Detect which cell encompasses the target text, then output its (X, Y) center coordinate. 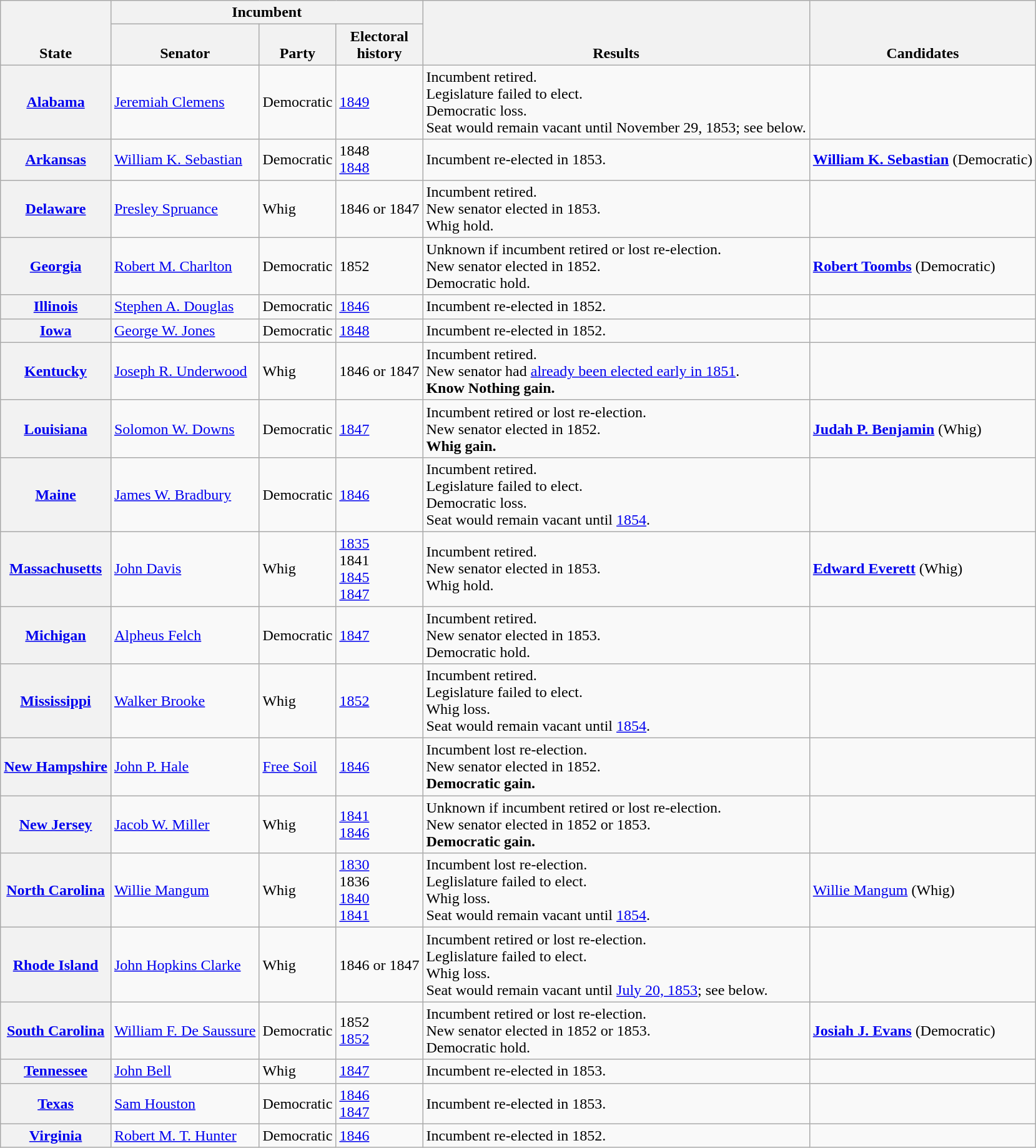
Delaware (56, 209)
William K. Sebastian (Democratic) (923, 160)
Incumbent retired.Legislature failed to elect.Democratic loss.Seat would remain vacant until November 29, 1853; see below. (616, 102)
Robert M. T. Hunter (185, 1136)
Incumbent lost re-election.Leglislature failed to elect.Whig loss.Seat would remain vacant until 1854. (616, 891)
New Jersey (56, 824)
Josiah J. Evans (Democratic) (923, 1031)
Incumbent retired.Legislature failed to elect.Whig loss.Seat would remain vacant until 1854. (616, 701)
Michigan (56, 635)
Incumbent retired or lost re-election.New senator elected in 1852 or 1853.Democratic hold. (616, 1031)
1848 1848 (380, 160)
Massachusetts (56, 568)
Free Soil (297, 767)
Georgia (56, 266)
Willie Mangum (Whig) (923, 891)
Incumbent retired.New senator elected in 1853.Democratic hold. (616, 635)
Mississippi (56, 701)
Robert Toombs (Democratic) (923, 266)
North Carolina (56, 891)
New Hampshire (56, 767)
Incumbent lost re-election.New senator elected in 1852.Democratic gain. (616, 767)
John Bell (185, 1071)
John P. Hale (185, 767)
Incumbent (267, 12)
Presley Spruance (185, 209)
Stephen A. Douglas (185, 307)
William F. De Saussure (185, 1031)
Edward Everett (Whig) (923, 568)
Iowa (56, 330)
1852 1852 (380, 1031)
18411846 (380, 824)
Louisiana (56, 428)
James W. Bradbury (185, 495)
Joseph R. Underwood (185, 371)
George W. Jones (185, 330)
William K. Sebastian (185, 160)
Jeremiah Clemens (185, 102)
Rhode Island (56, 964)
Solomon W. Downs (185, 428)
Senator (185, 45)
Sam Houston (185, 1103)
Illinois (56, 307)
Electoralhistory (380, 45)
Willie Mangum (185, 891)
Incumbent retired or lost re-election.Leglislature failed to elect.Whig loss.Seat would remain vacant until July 20, 1853; see below. (616, 964)
Results (616, 32)
Virginia (56, 1136)
Tennessee (56, 1071)
18461847 (380, 1103)
Walker Brooke (185, 701)
18351841 1845 1847 (380, 568)
Alabama (56, 102)
Kentucky (56, 371)
1848 (380, 330)
Incumbent retired.Legislature failed to elect.Democratic loss.Seat would remain vacant until 1854. (616, 495)
1849 (380, 102)
Incumbent retired or lost re-election.New senator elected in 1852.Whig gain. (616, 428)
Arkansas (56, 160)
Jacob W. Miller (185, 824)
John Davis (185, 568)
Judah P. Benjamin (Whig) (923, 428)
Unknown if incumbent retired or lost re-election.New senator elected in 1852.Democratic hold. (616, 266)
Alpheus Felch (185, 635)
18301836 1840 1841 (380, 891)
Robert M. Charlton (185, 266)
John Hopkins Clarke (185, 964)
Incumbent retired.New senator had already been elected early in 1851.Know Nothing gain. (616, 371)
Unknown if incumbent retired or lost re-election.New senator elected in 1852 or 1853.Democratic gain. (616, 824)
Maine (56, 495)
Party (297, 45)
State (56, 32)
South Carolina (56, 1031)
Candidates (923, 32)
Texas (56, 1103)
